Provide the [X, Y] coordinate of the cell's center where the given text is located.  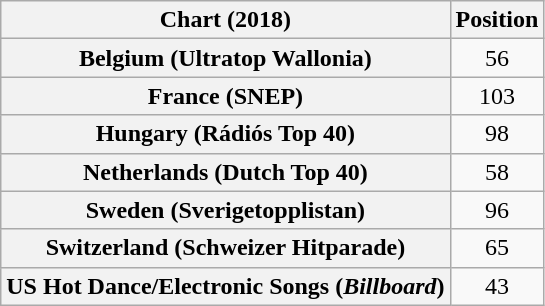
Position [497, 20]
96 [497, 210]
Netherlands (Dutch Top 40) [226, 172]
Hungary (Rádiós Top 40) [226, 134]
65 [497, 248]
43 [497, 286]
Switzerland (Schweizer Hitparade) [226, 248]
98 [497, 134]
US Hot Dance/Electronic Songs (Billboard) [226, 286]
Belgium (Ultratop Wallonia) [226, 58]
58 [497, 172]
France (SNEP) [226, 96]
Chart (2018) [226, 20]
Sweden (Sverigetopplistan) [226, 210]
56 [497, 58]
103 [497, 96]
